Locate the cell with the specified text and output its [x, y] center coordinate. 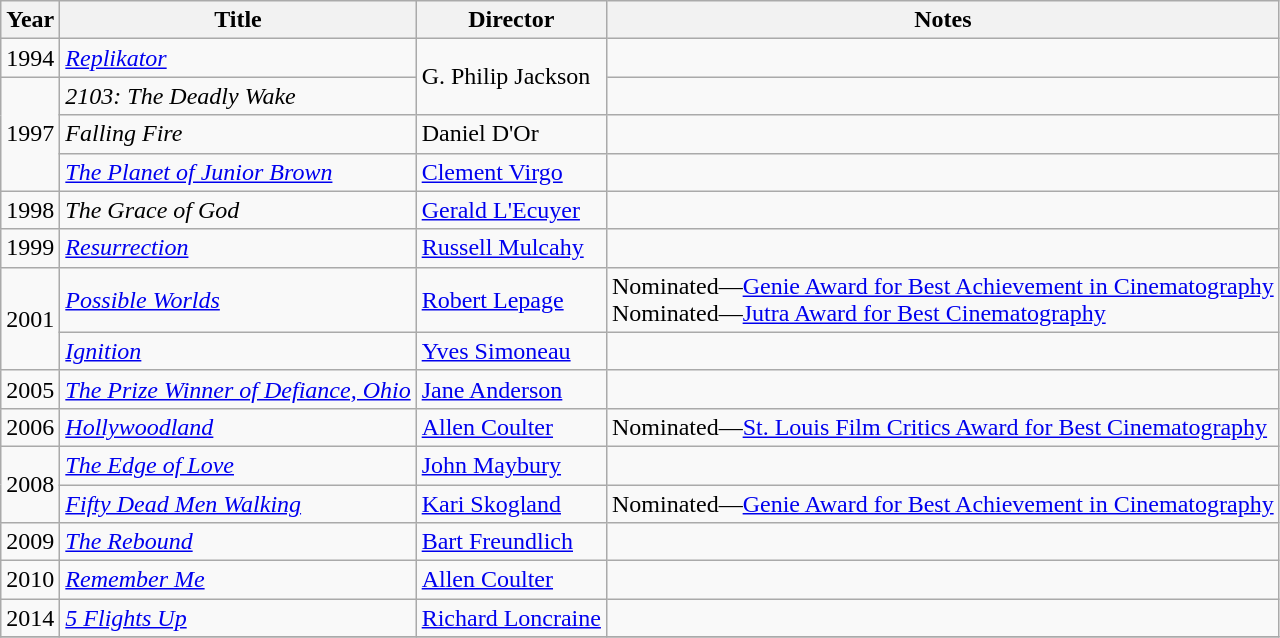
2005 [30, 389]
Daniel D'Or [511, 134]
The Grace of God [238, 210]
John Maybury [511, 465]
Richard Loncraine [511, 618]
Russell Mulcahy [511, 248]
The Prize Winner of Defiance, Ohio [238, 389]
1994 [30, 58]
1998 [30, 210]
Fifty Dead Men Walking [238, 503]
2014 [30, 618]
The Edge of Love [238, 465]
5 Flights Up [238, 618]
2009 [30, 542]
Hollywoodland [238, 427]
Resurrection [238, 248]
The Rebound [238, 542]
1997 [30, 134]
2103: The Deadly Wake [238, 96]
Notes [942, 20]
Kari Skogland [511, 503]
Falling Fire [238, 134]
Ignition [238, 351]
Jane Anderson [511, 389]
G. Philip Jackson [511, 77]
Clement Virgo [511, 172]
Robert Lepage [511, 300]
Year [30, 20]
2006 [30, 427]
1999 [30, 248]
Gerald L'Ecuyer [511, 210]
Nominated—Genie Award for Best Achievement in CinematographyNominated—Jutra Award for Best Cinematography [942, 300]
Possible Worlds [238, 300]
Bart Freundlich [511, 542]
Title [238, 20]
Nominated—St. Louis Film Critics Award for Best Cinematography [942, 427]
The Planet of Junior Brown [238, 172]
Remember Me [238, 580]
Nominated—Genie Award for Best Achievement in Cinematography [942, 503]
Yves Simoneau [511, 351]
2008 [30, 484]
Replikator [238, 58]
2001 [30, 318]
2010 [30, 580]
Director [511, 20]
